Provide the [X, Y] coordinate of the cell's center where the given text is located.  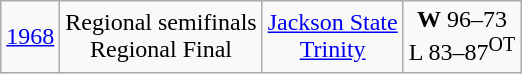
Jackson StateTrinity [332, 37]
W 96–73L 83–87OT [462, 37]
Regional semifinalsRegional Final [161, 37]
1968 [30, 37]
